Find where the given text appears and provide that cell's center as [X, Y] coordinate. 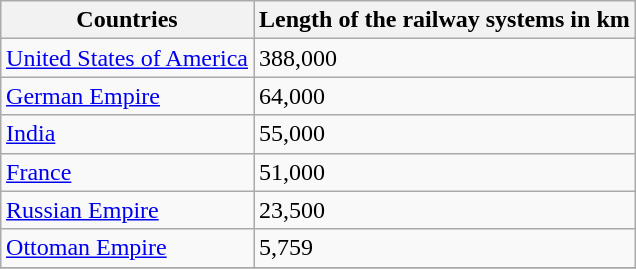
Length of the railway systems in km [445, 20]
German Empire [128, 96]
United States of America [128, 58]
64,000 [445, 96]
Russian Empire [128, 210]
55,000 [445, 134]
388,000 [445, 58]
5,759 [445, 248]
Ottoman Empire [128, 248]
Countries [128, 20]
India [128, 134]
23,500 [445, 210]
51,000 [445, 172]
France [128, 172]
